From the cell containing the given text, extract its center point as [X, Y] coordinate. 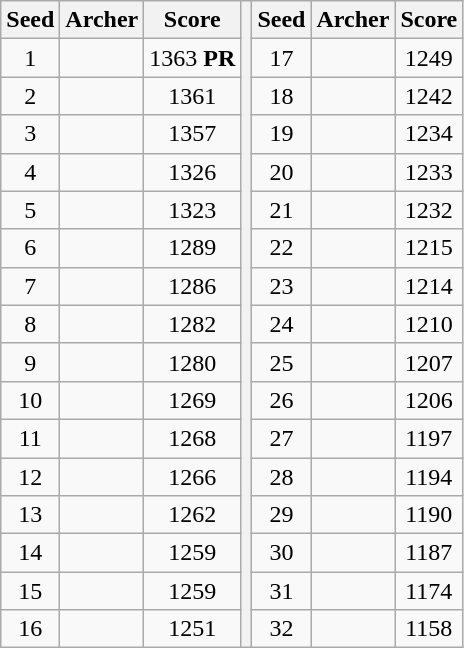
5 [30, 210]
1207 [429, 362]
1174 [429, 591]
31 [282, 591]
1286 [192, 286]
18 [282, 96]
1197 [429, 438]
1234 [429, 134]
1232 [429, 210]
1158 [429, 629]
25 [282, 362]
1280 [192, 362]
1268 [192, 438]
1214 [429, 286]
1190 [429, 515]
1282 [192, 324]
9 [30, 362]
1215 [429, 248]
1206 [429, 400]
13 [30, 515]
16 [30, 629]
6 [30, 248]
1 [30, 58]
32 [282, 629]
1233 [429, 172]
3 [30, 134]
1289 [192, 248]
15 [30, 591]
1363 PR [192, 58]
1194 [429, 477]
1251 [192, 629]
10 [30, 400]
27 [282, 438]
7 [30, 286]
19 [282, 134]
21 [282, 210]
11 [30, 438]
22 [282, 248]
1210 [429, 324]
1266 [192, 477]
4 [30, 172]
1249 [429, 58]
26 [282, 400]
29 [282, 515]
24 [282, 324]
1242 [429, 96]
1262 [192, 515]
1357 [192, 134]
1326 [192, 172]
12 [30, 477]
23 [282, 286]
30 [282, 553]
17 [282, 58]
8 [30, 324]
14 [30, 553]
2 [30, 96]
28 [282, 477]
20 [282, 172]
1269 [192, 400]
1323 [192, 210]
1187 [429, 553]
1361 [192, 96]
